Find where the given text appears and provide that cell's center as [X, Y] coordinate. 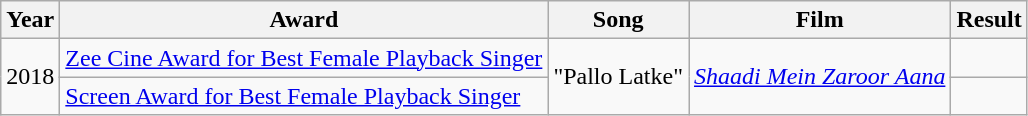
"Pallo Latke" [618, 77]
Film [819, 20]
Zee Cine Award for Best Female Playback Singer [304, 58]
Year [30, 20]
Award [304, 20]
2018 [30, 77]
Song [618, 20]
Shaadi Mein Zaroor Aana [819, 77]
Result [989, 20]
Screen Award for Best Female Playback Singer [304, 96]
